Find where the given text appears and provide that cell's center as [x, y] coordinate. 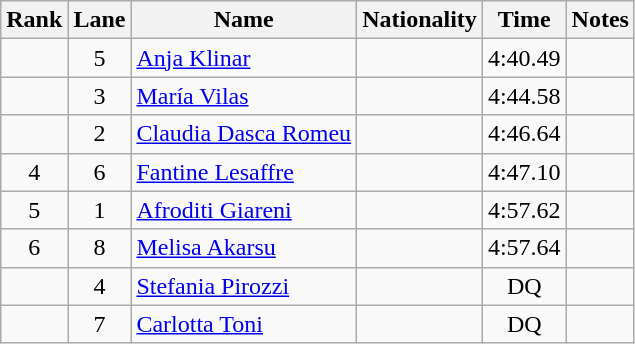
Afroditi Giareni [244, 210]
7 [100, 324]
1 [100, 210]
4:46.64 [524, 134]
3 [100, 96]
4:47.10 [524, 172]
Claudia Dasca Romeu [244, 134]
Nationality [420, 20]
Time [524, 20]
8 [100, 248]
Anja Klinar [244, 58]
Lane [100, 20]
4:57.62 [524, 210]
Rank [34, 20]
Carlotta Toni [244, 324]
María Vilas [244, 96]
Notes [600, 20]
Fantine Lesaffre [244, 172]
2 [100, 134]
Stefania Pirozzi [244, 286]
Name [244, 20]
4:57.64 [524, 248]
Melisa Akarsu [244, 248]
4:44.58 [524, 96]
4:40.49 [524, 58]
